Determine the (X, Y) coordinate at the center of the cell enclosing the given text.  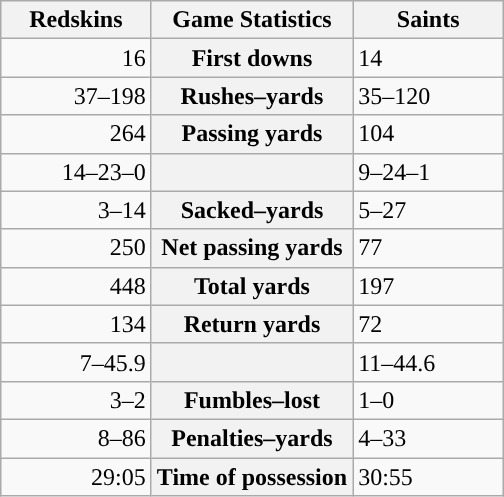
Fumbles–lost (252, 400)
77 (428, 248)
134 (76, 324)
Sacked–yards (252, 210)
35–120 (428, 96)
72 (428, 324)
Saints (428, 20)
264 (76, 134)
16 (76, 58)
104 (428, 134)
448 (76, 286)
Game Statistics (252, 20)
3–2 (76, 400)
Penalties–yards (252, 438)
37–198 (76, 96)
197 (428, 286)
14 (428, 58)
First downs (252, 58)
Redskins (76, 20)
11–44.6 (428, 362)
Net passing yards (252, 248)
Total yards (252, 286)
1–0 (428, 400)
7–45.9 (76, 362)
Time of possession (252, 477)
Rushes–yards (252, 96)
250 (76, 248)
14–23–0 (76, 172)
4–33 (428, 438)
5–27 (428, 210)
8–86 (76, 438)
Passing yards (252, 134)
30:55 (428, 477)
3–14 (76, 210)
29:05 (76, 477)
9–24–1 (428, 172)
Return yards (252, 324)
